Output the (x, y) coordinate of the center of the cell containing the given text.  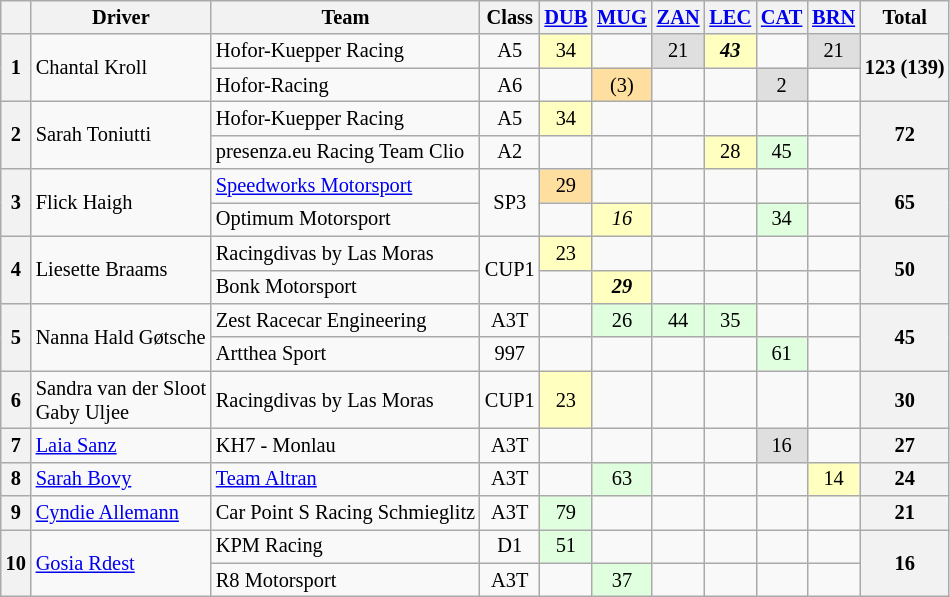
Team (346, 17)
72 (905, 134)
5 (16, 336)
KPM Racing (346, 546)
Hofor-Racing (346, 85)
Sarah Bovy (121, 479)
Nanna Hald Gøtsche (121, 336)
27 (905, 445)
Artthea Sport (346, 354)
Cyndie Allemann (121, 513)
1 (16, 68)
37 (622, 580)
R8 Motorsport (346, 580)
9 (16, 513)
997 (510, 354)
Laia Sanz (121, 445)
KH7 - Monlau (346, 445)
D1 (510, 546)
A2 (510, 152)
A6 (510, 85)
Car Point S Racing Schmieglitz (346, 513)
61 (782, 354)
BRN (834, 17)
43 (730, 51)
Sarah Toniutti (121, 134)
28 (730, 152)
MUG (622, 17)
10 (16, 562)
Class (510, 17)
26 (622, 320)
8 (16, 479)
30 (905, 400)
Optimum Motorsport (346, 219)
DUB (566, 17)
Team Altran (346, 479)
Liesette Braams (121, 270)
14 (834, 479)
35 (730, 320)
44 (678, 320)
50 (905, 270)
79 (566, 513)
4 (16, 270)
6 (16, 400)
SP3 (510, 202)
Chantal Kroll (121, 68)
3 (16, 202)
Flick Haigh (121, 202)
presenza.eu Racing Team Clio (346, 152)
24 (905, 479)
65 (905, 202)
LEC (730, 17)
Gosia Rdest (121, 562)
ZAN (678, 17)
Total (905, 17)
51 (566, 546)
Bonk Motorsport (346, 287)
Driver (121, 17)
63 (622, 479)
123 (139) (905, 68)
(3) (622, 85)
CAT (782, 17)
Speedworks Motorsport (346, 186)
7 (16, 445)
Sandra van der Sloot Gaby Uljee (121, 400)
Zest Racecar Engineering (346, 320)
